Extract the (X, Y) coordinate from the center of the cell holding the provided text.  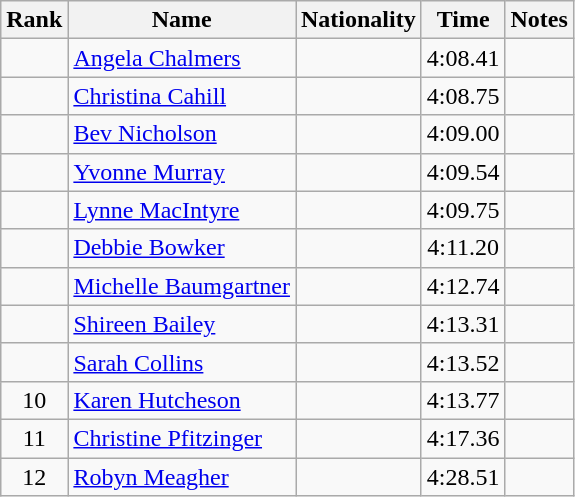
Sarah Collins (182, 362)
4:08.41 (463, 58)
Christine Pfitzinger (182, 438)
Christina Cahill (182, 96)
Karen Hutcheson (182, 400)
4:11.20 (463, 248)
Rank (34, 20)
10 (34, 400)
4:17.36 (463, 438)
Shireen Bailey (182, 324)
Yvonne Murray (182, 172)
Time (463, 20)
4:09.75 (463, 210)
Nationality (359, 20)
4:13.77 (463, 400)
12 (34, 477)
4:09.54 (463, 172)
Notes (539, 20)
Bev Nicholson (182, 134)
4:13.31 (463, 324)
Michelle Baumgartner (182, 286)
4:28.51 (463, 477)
Name (182, 20)
Debbie Bowker (182, 248)
4:12.74 (463, 286)
4:09.00 (463, 134)
4:08.75 (463, 96)
Robyn Meagher (182, 477)
11 (34, 438)
Angela Chalmers (182, 58)
4:13.52 (463, 362)
Lynne MacIntyre (182, 210)
